Extract the (X, Y) coordinate from the center of the cell holding the provided text.  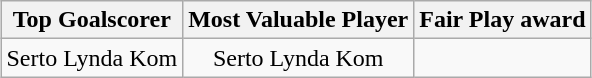
Top Goalscorer (92, 20)
Fair Play award (502, 20)
Most Valuable Player (298, 20)
